Find where the given text appears and provide that cell's center as [x, y] coordinate. 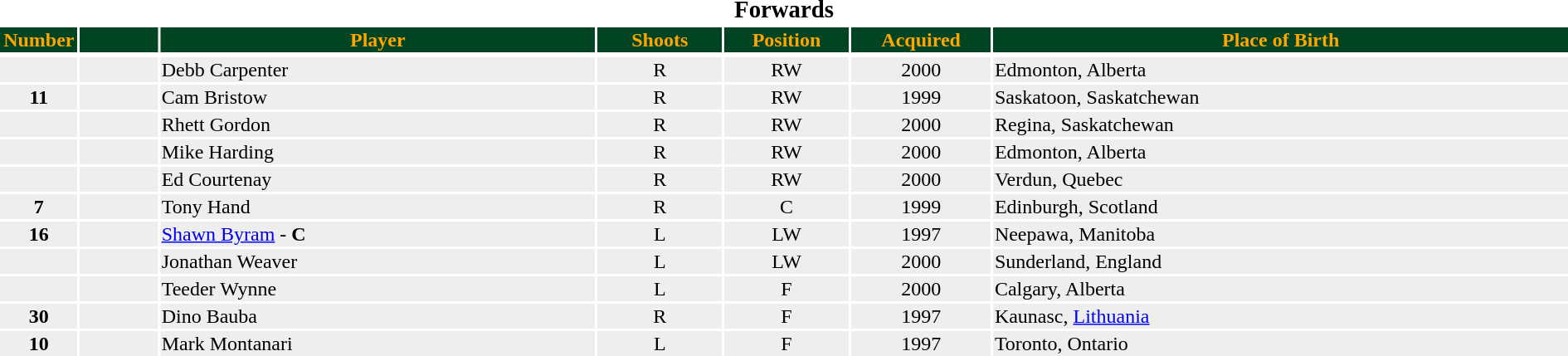
Mark Montanari [377, 344]
Toronto, Ontario [1281, 344]
Verdun, Quebec [1281, 179]
10 [39, 344]
Kaunasc, Lithuania [1281, 316]
Calgary, Alberta [1281, 289]
Acquired [921, 40]
Shoots [660, 40]
11 [39, 97]
7 [39, 207]
Sunderland, England [1281, 261]
Saskatoon, Saskatchewan [1281, 97]
Jonathan Weaver [377, 261]
16 [39, 234]
Debb Carpenter [377, 70]
Tony Hand [377, 207]
Teeder Wynne [377, 289]
Neepawa, Manitoba [1281, 234]
Mike Harding [377, 152]
Shawn Byram - C [377, 234]
30 [39, 316]
Regina, Saskatchewan [1281, 124]
Place of Birth [1281, 40]
Cam Bristow [377, 97]
Position [786, 40]
Edinburgh, Scotland [1281, 207]
Rhett Gordon [377, 124]
C [786, 207]
Ed Courtenay [377, 179]
Dino Bauba [377, 316]
Number [39, 40]
Player [377, 40]
